Output the (x, y) coordinate of the center of the cell containing the given text.  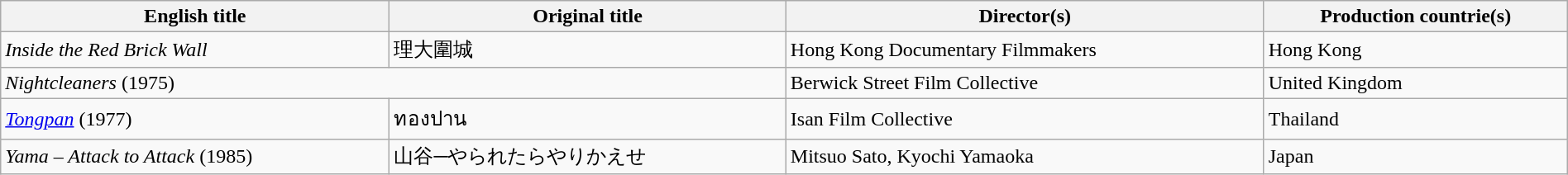
Yama – Attack to Attack (1985) (195, 157)
Mitsuo Sato, Kyochi Yamaoka (1025, 157)
ทองปาน (587, 119)
English title (195, 17)
Hong Kong Documentary Filmmakers (1025, 50)
Inside the Red Brick Wall (195, 50)
Thailand (1416, 119)
Berwick Street Film Collective (1025, 83)
Original title (587, 17)
理大圍城 (587, 50)
Isan Film Collective (1025, 119)
United Kingdom (1416, 83)
Nightcleaners (1975) (394, 83)
Japan (1416, 157)
Production countrie(s) (1416, 17)
Tongpan (1977) (195, 119)
Director(s) (1025, 17)
Hong Kong (1416, 50)
山谷─やられたらやりかえせ (587, 157)
